Output the (x, y) coordinate of the center of the cell containing the given text.  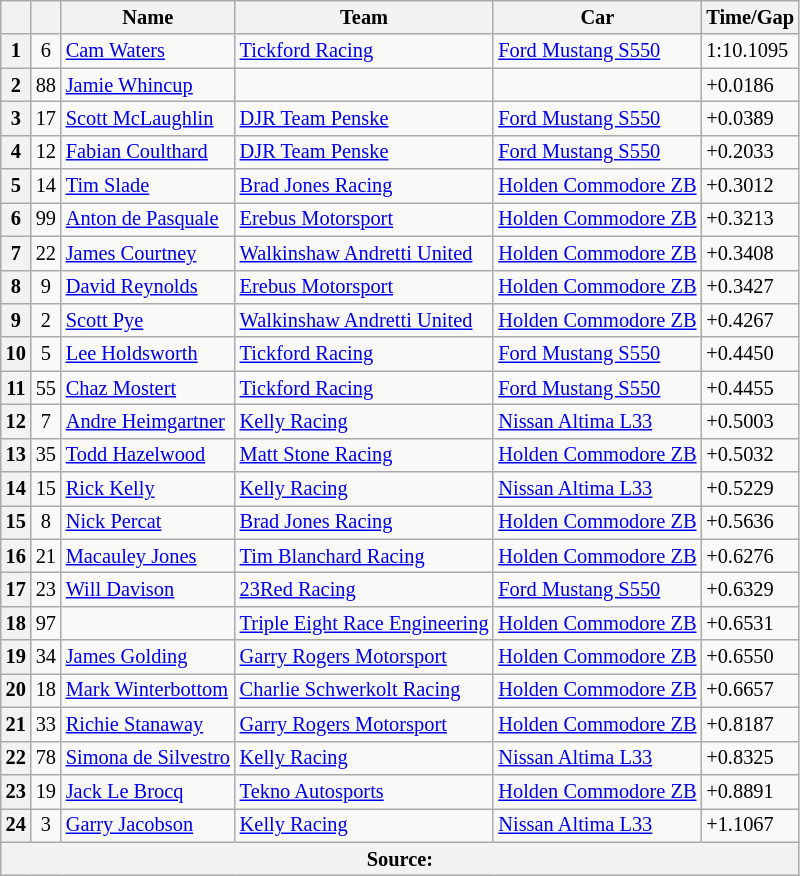
Lee Holdsworth (148, 354)
Car (597, 17)
+0.3408 (750, 253)
Matt Stone Racing (364, 455)
Anton de Pasquale (148, 219)
+0.4455 (750, 388)
1:10.1095 (750, 51)
Scott Pye (148, 320)
+0.5003 (750, 421)
16 (16, 556)
99 (46, 219)
Rick Kelly (148, 489)
+0.6276 (750, 556)
Nick Percat (148, 522)
Richie Stanaway (148, 724)
33 (46, 724)
+1.1067 (750, 825)
Chaz Mostert (148, 388)
Team (364, 17)
78 (46, 758)
1 (16, 51)
Will Davison (148, 589)
Charlie Schwerkolt Racing (364, 690)
Fabian Coulthard (148, 152)
+0.6329 (750, 589)
David Reynolds (148, 287)
+0.5229 (750, 489)
+0.6550 (750, 657)
Jack Le Brocq (148, 791)
11 (16, 388)
Andre Heimgartner (148, 421)
20 (16, 690)
+0.8325 (750, 758)
Scott McLaughlin (148, 118)
Name (148, 17)
Todd Hazelwood (148, 455)
4 (16, 152)
+0.3012 (750, 186)
+0.0389 (750, 118)
Tekno Autosports (364, 791)
+0.4267 (750, 320)
Cam Waters (148, 51)
James Golding (148, 657)
+0.5032 (750, 455)
Triple Eight Race Engineering (364, 623)
Time/Gap (750, 17)
+0.2033 (750, 152)
Jamie Whincup (148, 85)
Source: (400, 859)
+0.4450 (750, 354)
+0.8891 (750, 791)
+0.3213 (750, 219)
James Courtney (148, 253)
35 (46, 455)
+0.6531 (750, 623)
Tim Blanchard Racing (364, 556)
Macauley Jones (148, 556)
23Red Racing (364, 589)
+0.0186 (750, 85)
Garry Jacobson (148, 825)
13 (16, 455)
88 (46, 85)
+0.3427 (750, 287)
+0.5636 (750, 522)
97 (46, 623)
Simona de Silvestro (148, 758)
Mark Winterbottom (148, 690)
55 (46, 388)
+0.8187 (750, 724)
Tim Slade (148, 186)
24 (16, 825)
+0.6657 (750, 690)
34 (46, 657)
10 (16, 354)
